For the text-containing cell, return its midpoint in (X, Y) coordinate format. 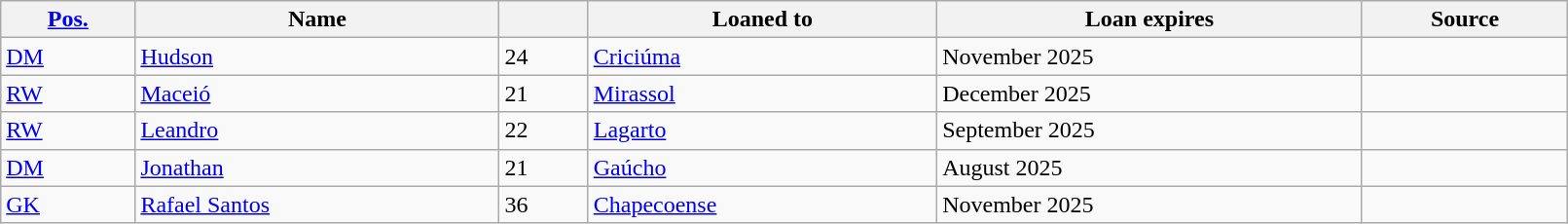
Loan expires (1150, 19)
36 (543, 205)
August 2025 (1150, 168)
Name (317, 19)
Lagarto (762, 131)
Mirassol (762, 93)
December 2025 (1150, 93)
Pos. (68, 19)
Loaned to (762, 19)
Gaúcho (762, 168)
Hudson (317, 56)
Maceió (317, 93)
GK (68, 205)
September 2025 (1150, 131)
Chapecoense (762, 205)
Criciúma (762, 56)
22 (543, 131)
Leandro (317, 131)
Source (1465, 19)
Jonathan (317, 168)
24 (543, 56)
Rafael Santos (317, 205)
